Locate the cell with the specified text and output its (X, Y) center coordinate. 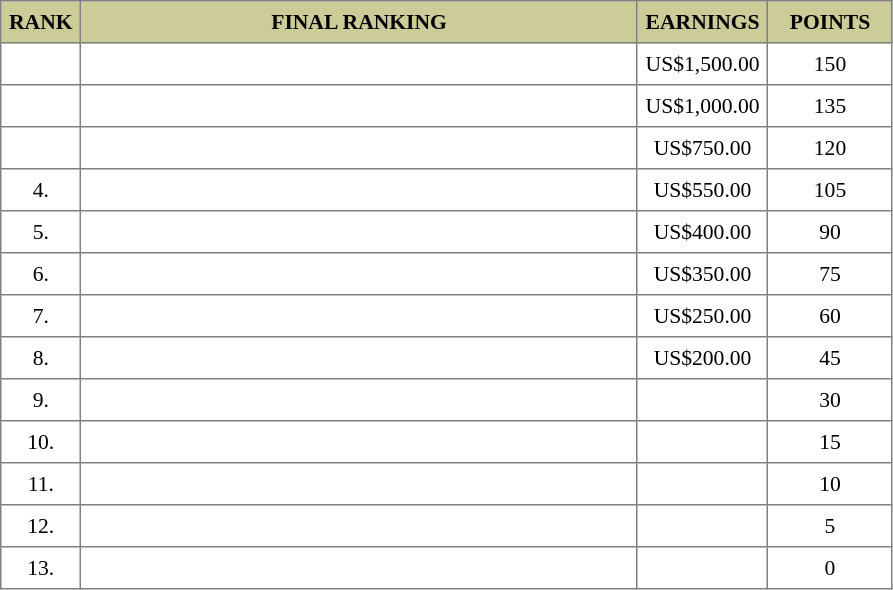
RANK (41, 22)
90 (830, 232)
POINTS (830, 22)
5 (830, 526)
5. (41, 232)
7. (41, 316)
75 (830, 274)
11. (41, 484)
US$200.00 (702, 358)
0 (830, 568)
6. (41, 274)
US$1,500.00 (702, 64)
10 (830, 484)
45 (830, 358)
US$400.00 (702, 232)
9. (41, 400)
105 (830, 190)
4. (41, 190)
120 (830, 148)
8. (41, 358)
30 (830, 400)
US$350.00 (702, 274)
US$750.00 (702, 148)
12. (41, 526)
150 (830, 64)
FINAL RANKING (359, 22)
US$1,000.00 (702, 106)
135 (830, 106)
EARNINGS (702, 22)
US$250.00 (702, 316)
10. (41, 442)
13. (41, 568)
US$550.00 (702, 190)
60 (830, 316)
15 (830, 442)
